Locate the cell with the specified text and output its (X, Y) center coordinate. 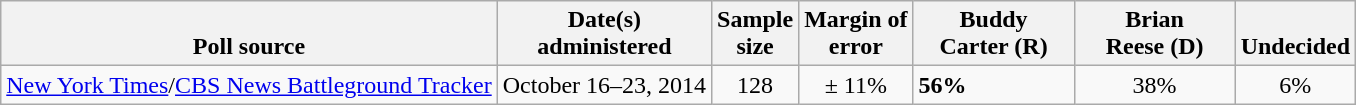
Margin oferror (856, 34)
± 11% (856, 85)
Samplesize (756, 34)
New York Times/CBS News Battleground Tracker (249, 85)
6% (1295, 85)
56% (994, 85)
Poll source (249, 34)
October 16–23, 2014 (604, 85)
Undecided (1295, 34)
38% (1154, 85)
Date(s)administered (604, 34)
BrianReese (D) (1154, 34)
128 (756, 85)
BuddyCarter (R) (994, 34)
